Capture the cell that displays the provided text and extract its [X, Y] central coordinate. 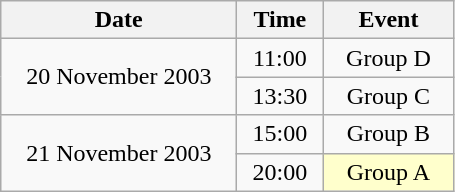
Event [388, 20]
20 November 2003 [119, 77]
Group C [388, 96]
13:30 [280, 96]
Group D [388, 58]
Group A [388, 172]
15:00 [280, 134]
Group B [388, 134]
Date [119, 20]
20:00 [280, 172]
Time [280, 20]
21 November 2003 [119, 153]
11:00 [280, 58]
